Extract the (x, y) coordinate from the center of the cell holding the provided text.  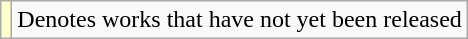
Denotes works that have not yet been released (240, 20)
